Determine the [x, y] coordinate at the center of the cell enclosing the given text.  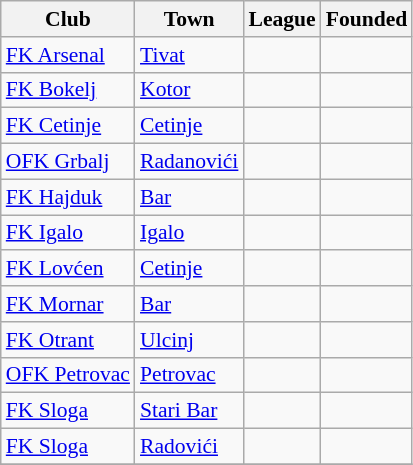
Radovići [189, 447]
FK Igalo [68, 233]
Igalo [189, 233]
FK Cetinje [68, 126]
FK Arsenal [68, 55]
FK Mornar [68, 304]
Tivat [189, 55]
Ulcinj [189, 340]
OFK Petrovac [68, 375]
Radanovići [189, 162]
League [282, 19]
Stari Bar [189, 411]
OFK Grbalj [68, 162]
FK Bokelj [68, 90]
FK Lovćen [68, 269]
Petrovac [189, 375]
Town [189, 19]
Kotor [189, 90]
Founded [367, 19]
FK Hajduk [68, 197]
Club [68, 19]
FK Otrant [68, 340]
